Search for the cell housing the specified text and yield its (X, Y) center coordinate. 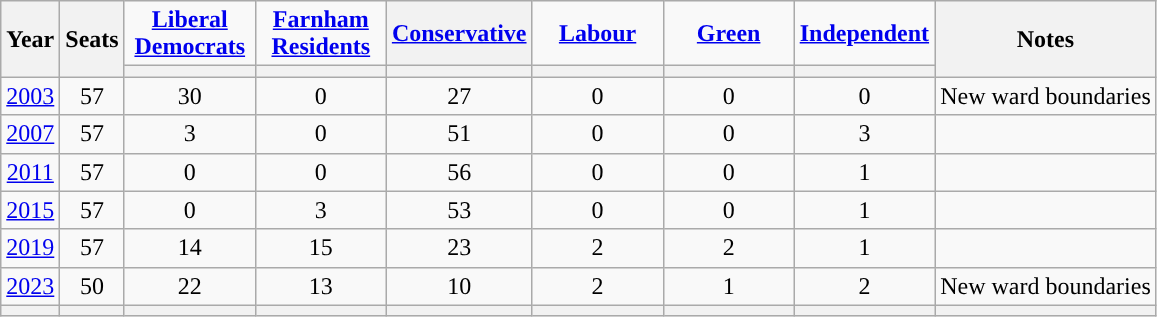
15 (320, 248)
53 (459, 210)
22 (190, 286)
2007 (30, 134)
30 (190, 96)
51 (459, 134)
Conservative (459, 34)
13 (320, 286)
14 (190, 248)
2015 (30, 210)
50 (92, 286)
10 (459, 286)
Labour (598, 34)
56 (459, 172)
27 (459, 96)
2023 (30, 286)
Liberal Democrats (190, 34)
2003 (30, 96)
Seats (92, 39)
Independent (864, 34)
Notes (1046, 39)
Year (30, 39)
23 (459, 248)
Farnham Residents (320, 34)
2011 (30, 172)
Green (728, 34)
2019 (30, 248)
